Determine the [x, y] coordinate at the center of the cell enclosing the given text.  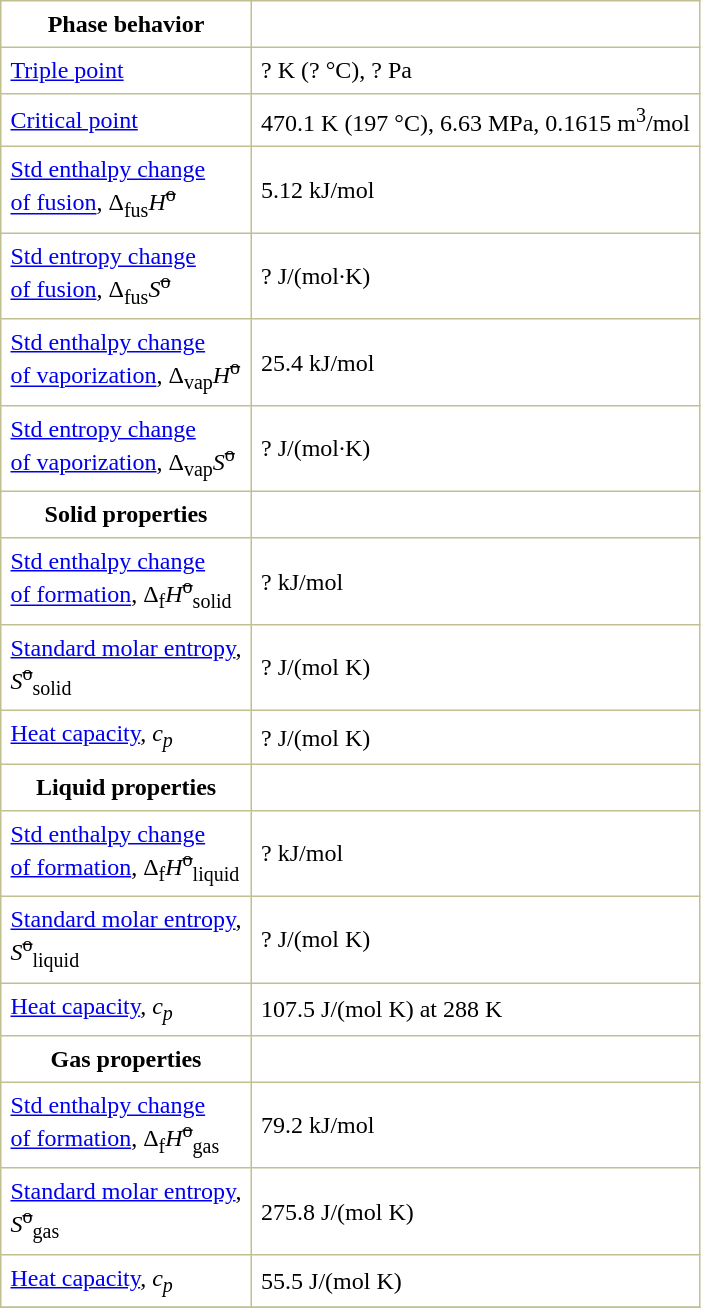
Gas properties [126, 1058]
Std enthalpy changeof formation, ΔfHosolid [126, 581]
470.1 K (197 °C), 6.63 MPa, 0.1615 m3/mol [475, 120]
Std enthalpy changeof fusion, ΔfusHo [126, 190]
Std entropy changeof fusion, ΔfusSo [126, 276]
5.12 kJ/mol [475, 190]
Triple point [126, 70]
? K (? °C), ? Pa [475, 70]
275.8 J/(mol K) [475, 1211]
55.5 J/(mol K) [475, 1282]
Std entropy changeof vaporization, ΔvapSo [126, 449]
Standard molar entropy,Soliquid [126, 939]
Liquid properties [126, 787]
Std enthalpy changeof vaporization, ΔvapHo [126, 362]
Solid properties [126, 515]
Standard molar entropy,Sosolid [126, 668]
Phase behavior [126, 24]
Std enthalpy changeof formation, ΔfHoliquid [126, 853]
Std enthalpy changeof formation, ΔfHogas [126, 1125]
Standard molar entropy,Sogas [126, 1211]
25.4 kJ/mol [475, 362]
107.5 J/(mol K) at 288 K [475, 1010]
Critical point [126, 120]
79.2 kJ/mol [475, 1125]
